Find where the given text appears and provide that cell's center as (x, y) coordinate. 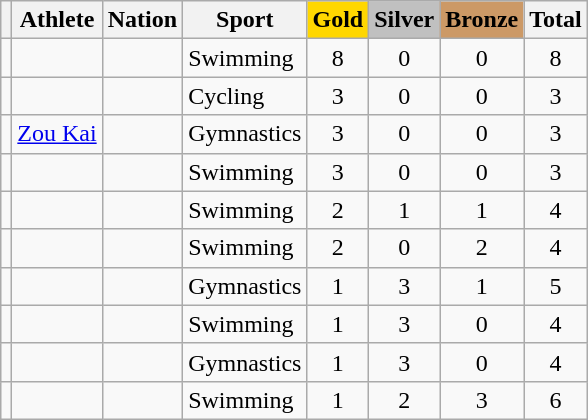
Total (556, 20)
Cycling (245, 96)
6 (556, 400)
Gold (338, 20)
Silver (404, 20)
Sport (245, 20)
5 (556, 286)
Zou Kai (57, 134)
Bronze (482, 20)
Nation (142, 20)
Athlete (57, 20)
